From the cell containing the given text, extract its center point as [x, y] coordinate. 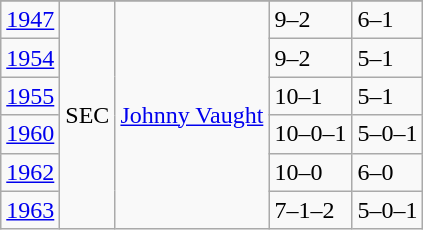
1954 [30, 58]
10–0 [310, 172]
7–1–2 [310, 210]
6–1 [388, 20]
1960 [30, 134]
1962 [30, 172]
SEC [88, 115]
1963 [30, 210]
6–0 [388, 172]
Johnny Vaught [192, 115]
10–1 [310, 96]
1955 [30, 96]
10–0–1 [310, 134]
1947 [30, 20]
